Scan for the cell matching the given text and deliver its [x, y] coordinate at center. 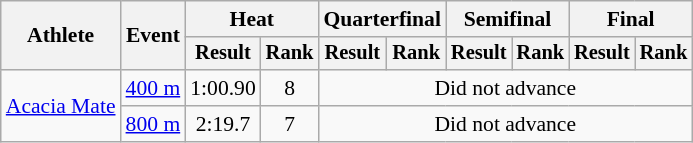
Quarterfinal [382, 19]
Semifinal [508, 19]
Final [630, 19]
Event [154, 36]
2:19.7 [222, 124]
800 m [154, 124]
Acacia Mate [61, 106]
Athlete [61, 36]
400 m [154, 88]
1:00.90 [222, 88]
8 [290, 88]
7 [290, 124]
Heat [252, 19]
